Provide the [X, Y] coordinate of the cell's center where the given text is located.  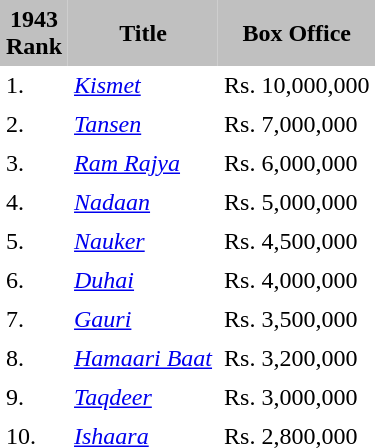
Rs. 3,500,000 [296, 320]
8. [34, 358]
Tansen [143, 124]
Rs. 6,000,000 [296, 164]
Nadaan [143, 202]
1943Rank [34, 33]
Box Office [296, 33]
1. [34, 86]
5. [34, 242]
Rs. 5,000,000 [296, 202]
Taqdeer [143, 398]
Title [143, 33]
Gauri [143, 320]
Rs. 3,000,000 [296, 398]
2. [34, 124]
Nauker [143, 242]
Kismet [143, 86]
3. [34, 164]
7. [34, 320]
Rs. 10,000,000 [296, 86]
Ram Rajya [143, 164]
Rs. 7,000,000 [296, 124]
Rs. 4,500,000 [296, 242]
Hamaari Baat [143, 358]
Duhai [143, 280]
9. [34, 398]
Rs. 4,000,000 [296, 280]
6. [34, 280]
Rs. 3,200,000 [296, 358]
4. [34, 202]
